Scan for the cell matching the given text and deliver its (x, y) coordinate at center. 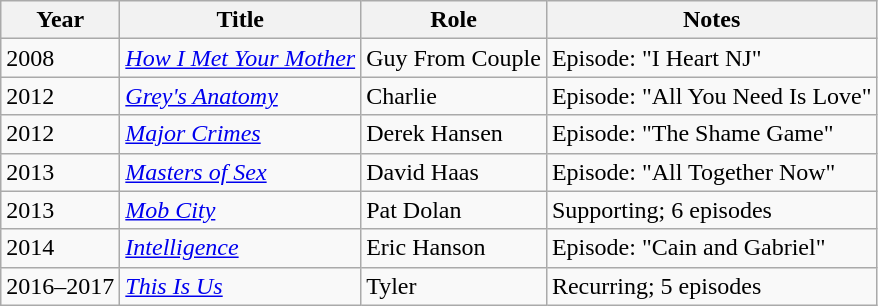
Episode: "The Shame Game" (712, 134)
Episode: "Cain and Gabriel" (712, 248)
Episode: "All Together Now" (712, 172)
Tyler (454, 286)
Year (60, 20)
Supporting; 6 episodes (712, 210)
Derek Hansen (454, 134)
Notes (712, 20)
Intelligence (240, 248)
Title (240, 20)
David Haas (454, 172)
Major Crimes (240, 134)
Pat Dolan (454, 210)
Grey's Anatomy (240, 96)
Episode: "I Heart NJ" (712, 58)
2014 (60, 248)
This Is Us (240, 286)
How I Met Your Mother (240, 58)
2016–2017 (60, 286)
Mob City (240, 210)
Eric Hanson (454, 248)
Recurring; 5 episodes (712, 286)
Guy From Couple (454, 58)
Masters of Sex (240, 172)
Episode: "All You Need Is Love" (712, 96)
2008 (60, 58)
Charlie (454, 96)
Role (454, 20)
